For the text-containing cell, return its midpoint in [X, Y] coordinate format. 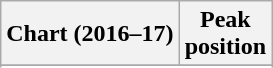
Peakposition [225, 34]
Chart (2016–17) [90, 34]
